Scan for the cell matching the given text and deliver its (X, Y) coordinate at center. 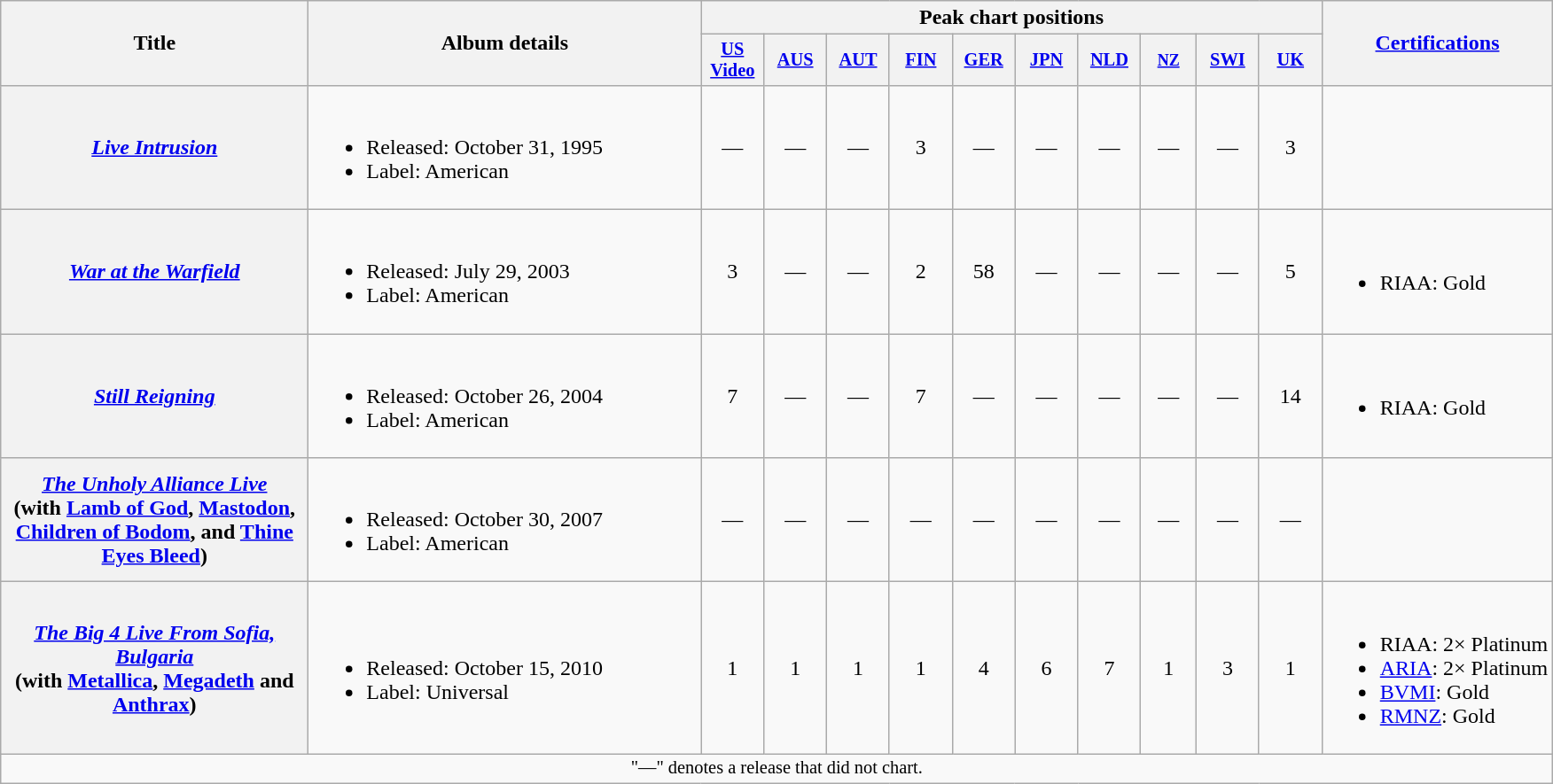
14 (1291, 396)
2 (920, 272)
5 (1291, 272)
War at the Warfield (154, 272)
RIAA: 2× PlatinumARIA: 2× PlatinumBVMI: GoldRMNZ: Gold (1438, 668)
NLD (1110, 60)
USVideo (732, 60)
Released: October 30, 2007Label: American (505, 520)
"—" denotes a release that did not chart. (776, 769)
4 (984, 668)
Certifications (1438, 43)
58 (984, 272)
UK (1291, 60)
NZ (1168, 60)
Released: October 26, 2004Label: American (505, 396)
Title (154, 43)
GER (984, 60)
Still Reigning (154, 396)
AUT (858, 60)
Peak chart positions (1011, 18)
SWI (1229, 60)
Released: October 15, 2010Label: Universal (505, 668)
Released: July 29, 2003Label: American (505, 272)
Album details (505, 43)
JPN (1046, 60)
The Big 4 Live From Sofia, Bulgaria(with Metallica, Megadeth and Anthrax) (154, 668)
FIN (920, 60)
Released: October 31, 1995Label: American (505, 147)
The Unholy Alliance Live(with Lamb of God, Mastodon, Children of Bodom, and Thine Eyes Bleed) (154, 520)
Live Intrusion (154, 147)
6 (1046, 668)
AUS (796, 60)
